Extract the (X, Y) coordinate from the center of the cell holding the provided text.  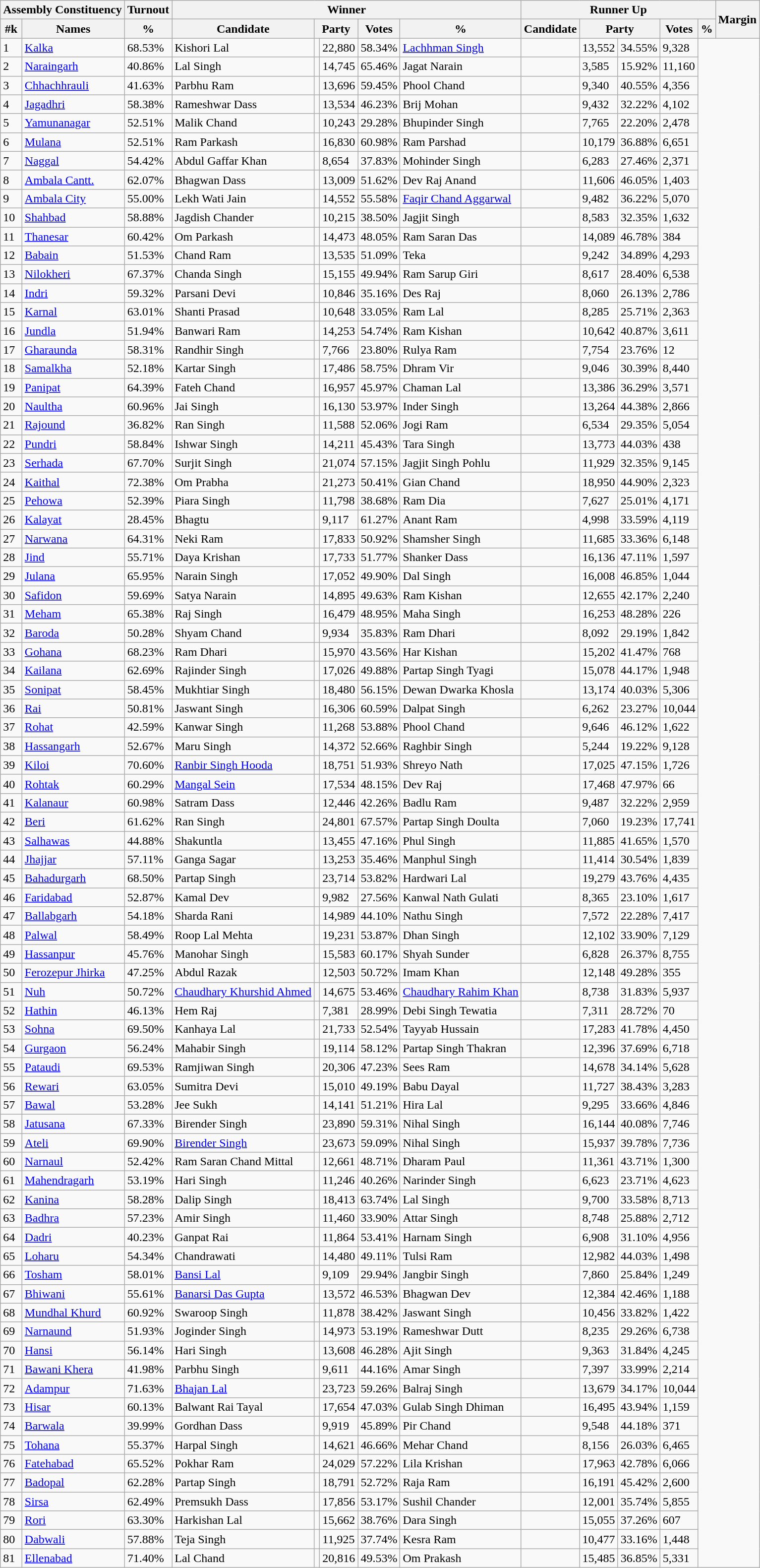
58.45% (148, 690)
12,384 (599, 1294)
4,435 (679, 878)
Dhram Vir (461, 369)
Gohana (73, 652)
14,480 (339, 1256)
25 (11, 501)
64.31% (148, 538)
Dara Singh (461, 1520)
18,480 (339, 690)
74 (11, 1426)
Tayyab Hussain (461, 1029)
Rulya Ram (461, 350)
1,632 (679, 217)
49.28% (639, 973)
17,025 (599, 765)
15,583 (339, 954)
58.28% (148, 1199)
11,460 (339, 1218)
4,623 (679, 1181)
51.21% (379, 1105)
43 (11, 841)
Swaroop Singh (243, 1313)
3,611 (679, 331)
29.26% (639, 1331)
67.57% (379, 821)
Dev Raj (461, 784)
68.50% (148, 878)
Baroda (73, 633)
23,890 (339, 1124)
Gurgaon (73, 1048)
62.28% (148, 1483)
25.71% (639, 312)
18 (11, 369)
56.14% (148, 1350)
Narwana (73, 538)
46.13% (148, 1010)
36 (11, 708)
8,583 (599, 217)
47.25% (148, 973)
10 (11, 217)
11,361 (599, 1162)
1,249 (679, 1275)
60.29% (148, 784)
13,608 (339, 1350)
40.87% (639, 331)
61.62% (148, 821)
44.88% (148, 841)
15,970 (339, 652)
1,188 (679, 1294)
56 (11, 1086)
26.13% (639, 293)
56.24% (148, 1048)
54.74% (379, 331)
44.90% (639, 482)
34.89% (639, 255)
76 (11, 1464)
25.01% (639, 501)
49.94% (379, 274)
31.10% (639, 1237)
15,010 (339, 1086)
Abdul Gaffar Khan (243, 161)
47 (11, 916)
14 (11, 293)
Dewan Dwarka Khosla (461, 690)
13 (11, 274)
37.74% (379, 1539)
9,295 (599, 1105)
36.85% (639, 1558)
35.46% (379, 860)
1,842 (679, 633)
Dalip Singh (243, 1199)
79 (11, 1520)
49 (11, 954)
8,235 (599, 1331)
Jagat Narain (461, 66)
Manohar Singh (243, 954)
41.78% (639, 1029)
1,570 (679, 841)
54 (11, 1048)
52.72% (379, 1483)
31 (11, 614)
Ambala City (73, 198)
54.18% (148, 916)
Mundhal Khurd (73, 1313)
7,397 (599, 1369)
65.38% (148, 614)
58.31% (148, 350)
42.46% (639, 1294)
59 (11, 1142)
40.55% (639, 85)
17,486 (339, 369)
11 (11, 237)
Om Parkash (243, 237)
Pir Chand (461, 1426)
17,833 (339, 538)
60.13% (148, 1407)
60.42% (148, 237)
21,733 (339, 1029)
Barwala (73, 1426)
43.71% (639, 1162)
52.42% (148, 1162)
47.16% (379, 841)
8,092 (599, 633)
Pehowa (73, 501)
Banwari Ram (243, 331)
4,956 (679, 1237)
72 (11, 1388)
12,396 (599, 1048)
23.80% (379, 350)
68.23% (148, 652)
8,748 (599, 1218)
7,311 (599, 1010)
14,973 (339, 1331)
27.46% (639, 161)
16,144 (599, 1124)
13,455 (339, 841)
16,253 (599, 614)
59.32% (148, 293)
Ram Dia (461, 501)
60.96% (148, 406)
52 (11, 1010)
81 (11, 1558)
46.85% (639, 576)
Sirsa (73, 1502)
38.76% (379, 1520)
15 (11, 312)
Kanina (73, 1199)
43.56% (379, 652)
Balwant Rai Tayal (243, 1407)
Rameshwar Dutt (461, 1331)
15,055 (599, 1520)
42.59% (148, 727)
Chand Ram (243, 255)
69.50% (148, 1029)
41.65% (639, 841)
1,159 (679, 1407)
33.66% (639, 1105)
Jind (73, 558)
46.78% (639, 237)
42.17% (639, 595)
6,262 (599, 708)
Ellenabad (73, 1558)
Ram Parshad (461, 142)
Partap Singh Tyagi (461, 671)
11,414 (599, 860)
19,231 (339, 935)
2,214 (679, 1369)
Shahbad (73, 217)
7,754 (599, 350)
Loharu (73, 1256)
Harnam Singh (461, 1237)
Babain (73, 255)
2,478 (679, 123)
50 (11, 973)
29.19% (639, 633)
7,627 (599, 501)
7,129 (679, 935)
Shreyo Nath (461, 765)
Bhupinder Singh (461, 123)
Samalkha (73, 369)
26.03% (639, 1445)
55 (11, 1067)
14,211 (339, 444)
Roop Lal Mehta (243, 935)
41.98% (148, 1369)
Kalayat (73, 519)
12,503 (339, 973)
Kailana (73, 671)
69 (11, 1331)
57.11% (148, 860)
Sonipat (73, 690)
24 (11, 482)
39.99% (148, 1426)
34.17% (639, 1388)
45.89% (379, 1426)
54.34% (148, 1256)
63 (11, 1218)
768 (679, 652)
63.01% (148, 312)
4,245 (679, 1350)
17,052 (339, 576)
8,285 (599, 312)
47.23% (379, 1067)
44.18% (639, 1426)
Ranbir Singh Hooda (243, 765)
Kartar Singh (243, 369)
Mahendragarh (73, 1181)
5 (11, 123)
51.09% (379, 255)
27 (11, 538)
Palwal (73, 935)
14,675 (339, 992)
Sees Ram (461, 1067)
8,156 (599, 1445)
55.61% (148, 1294)
9,548 (599, 1426)
68 (11, 1313)
48.95% (379, 614)
Jogi Ram (461, 425)
Pataudi (73, 1067)
Inder Singh (461, 406)
Badhra (73, 1218)
Om Prakash (461, 1558)
53.17% (379, 1502)
7,736 (679, 1142)
16,830 (339, 142)
17,468 (599, 784)
13,535 (339, 255)
Hem Raj (243, 1010)
45.42% (639, 1483)
15,202 (599, 652)
Kaithal (73, 482)
19.23% (639, 821)
46 (11, 897)
40.26% (379, 1181)
Shanti Prasad (243, 312)
44.10% (379, 916)
14,253 (339, 331)
59.26% (379, 1388)
15,078 (599, 671)
50.81% (148, 708)
58.49% (148, 935)
53.88% (379, 727)
41 (11, 803)
Kiloi (73, 765)
28 (11, 558)
5,244 (599, 746)
14,552 (339, 198)
36.29% (639, 387)
Jangbir Singh (461, 1275)
46.66% (379, 1445)
Chanda Singh (243, 274)
38.50% (379, 217)
Kanwal Nath Gulati (461, 897)
1,498 (679, 1256)
14,141 (339, 1105)
34 (11, 671)
Hathin (73, 1010)
23.71% (639, 1181)
7 (11, 161)
2,363 (679, 312)
Serhada (73, 463)
17,654 (339, 1407)
3,585 (599, 66)
2,959 (679, 803)
438 (679, 444)
Hardwari Lal (461, 878)
10,215 (339, 217)
Shyah Sunder (461, 954)
9,432 (599, 104)
80 (11, 1539)
12,661 (339, 1162)
46.23% (379, 104)
Winner (347, 10)
Gulab Singh Dhiman (461, 1407)
Rewari (73, 1086)
33.16% (639, 1539)
Ramjiwan Singh (243, 1067)
49.19% (379, 1086)
Lila Krishan (461, 1464)
8 (11, 180)
11,878 (339, 1313)
9,109 (339, 1275)
1 (11, 48)
Attar Singh (461, 1218)
1,726 (679, 765)
Ishwar Singh (243, 444)
71 (11, 1369)
Om Prabha (243, 482)
17,741 (679, 821)
5,855 (679, 1502)
20,816 (339, 1558)
6,283 (599, 161)
Dharam Paul (461, 1162)
Nuh (73, 992)
384 (679, 237)
58.84% (148, 444)
9,919 (339, 1426)
25.84% (639, 1275)
Rajound (73, 425)
1,948 (679, 671)
52.67% (148, 746)
19 (11, 387)
4,119 (679, 519)
Teja Singh (243, 1539)
11,727 (599, 1086)
49.88% (379, 671)
Rajinder Singh (243, 671)
Hira Lal (461, 1105)
51.77% (379, 558)
Daya Krishan (243, 558)
11,885 (599, 841)
53.28% (148, 1105)
23,723 (339, 1388)
58.38% (148, 104)
Raja Ram (461, 1483)
28.72% (639, 1010)
38.68% (379, 501)
Maru Singh (243, 746)
Ferozepur Jhirka (73, 973)
1,422 (679, 1313)
13,552 (599, 48)
70.60% (148, 765)
29 (11, 576)
48.71% (379, 1162)
18,413 (339, 1199)
58.34% (379, 48)
65.95% (148, 576)
24,029 (339, 1464)
55.71% (148, 558)
226 (679, 614)
Safidon (73, 595)
Narain Singh (243, 576)
Har Kishan (461, 652)
4,998 (599, 519)
Rameshwar Dass (243, 104)
Bhagwan Dass (243, 180)
Mukhtiar Singh (243, 690)
9,482 (599, 198)
8,060 (599, 293)
62 (11, 1199)
8,617 (599, 274)
Shyam Chand (243, 633)
Kamal Dev (243, 897)
Hassanpur (73, 954)
Kishori Lal (243, 48)
22.20% (639, 123)
47.15% (639, 765)
45.43% (379, 444)
Sumitra Devi (243, 1086)
6,534 (599, 425)
32 (11, 633)
Hansi (73, 1350)
Names (73, 29)
36.88% (639, 142)
Piara Singh (243, 501)
37.83% (379, 161)
18,791 (339, 1483)
11,246 (339, 1181)
Bhiwani (73, 1294)
78 (11, 1502)
8,713 (679, 1199)
Adampur (73, 1388)
607 (679, 1520)
Jai Singh (243, 406)
4,102 (679, 104)
2,323 (679, 482)
57.22% (379, 1464)
15,485 (599, 1558)
23.76% (639, 350)
7,766 (339, 350)
21,074 (339, 463)
30.54% (639, 860)
37 (11, 727)
34.14% (639, 1067)
Ajit Singh (461, 1350)
#k (11, 29)
1,403 (679, 180)
16,008 (599, 576)
14,089 (599, 237)
14,372 (339, 746)
46.53% (379, 1294)
Turnout (148, 10)
Dal Singh (461, 576)
44.16% (379, 1369)
11,798 (339, 501)
38.42% (379, 1313)
39 (11, 765)
Gian Chand (461, 482)
55.58% (379, 198)
Faqir Chand Aggarwal (461, 198)
Dadri (73, 1237)
Phul Singh (461, 841)
1,448 (679, 1539)
Bhajan Lal (243, 1388)
53.97% (379, 406)
4 (11, 104)
13,572 (339, 1294)
Ganpat Rai (243, 1237)
11,685 (599, 538)
Chaudhary Khurshid Ahmed (243, 992)
5,937 (679, 992)
45.97% (379, 387)
6,908 (599, 1237)
44.17% (639, 671)
9,700 (599, 1199)
Shakuntla (243, 841)
13,534 (339, 104)
13,253 (339, 860)
11,268 (339, 727)
23,673 (339, 1142)
4,356 (679, 85)
4,450 (679, 1029)
38 (11, 746)
Joginder Singh (243, 1331)
60.17% (379, 954)
21,273 (339, 482)
71.63% (148, 1388)
22 (11, 444)
5,306 (679, 690)
Gordhan Dass (243, 1426)
Lal Chand (243, 1558)
53.82% (379, 878)
65 (11, 1256)
13,679 (599, 1388)
33.82% (639, 1313)
4,293 (679, 255)
16,479 (339, 614)
58.01% (148, 1275)
48 (11, 935)
Malik Chand (243, 123)
6,718 (679, 1048)
33.59% (639, 519)
27.56% (379, 897)
42.26% (379, 803)
30.39% (639, 369)
67.33% (148, 1124)
Assembly Constituency (62, 10)
Chaman Lal (461, 387)
7,860 (599, 1275)
23.10% (639, 897)
Jagadhri (73, 104)
35 (11, 690)
13,009 (339, 180)
Rai (73, 708)
Sushil Chander (461, 1502)
Narinder Singh (461, 1181)
Badopal (73, 1483)
Hisar (73, 1407)
Tohana (73, 1445)
Badlu Ram (461, 803)
45 (11, 878)
Ram Saran Chand Mittal (243, 1162)
7,381 (339, 1010)
Lachhman Singh (461, 48)
20 (11, 406)
9,242 (599, 255)
53 (11, 1029)
9,145 (679, 463)
59.09% (379, 1142)
17,963 (599, 1464)
51.53% (148, 255)
371 (679, 1426)
12,982 (599, 1256)
10,243 (339, 123)
13,696 (339, 85)
14,621 (339, 1445)
28.45% (148, 519)
Kesra Ram (461, 1539)
40.86% (148, 66)
2,371 (679, 161)
Abdul Razak (243, 973)
Balraj Singh (461, 1388)
5,054 (679, 425)
Manphul Singh (461, 860)
6,538 (679, 274)
17,856 (339, 1502)
Bawal (73, 1105)
14,678 (599, 1067)
Jatusana (73, 1124)
48.15% (379, 784)
58.12% (379, 1048)
9,328 (679, 48)
51 (11, 992)
Banarsi Das Gupta (243, 1294)
Shamsher Singh (461, 538)
9,982 (339, 897)
45.76% (148, 954)
3 (11, 85)
Amir Singh (243, 1218)
1,044 (679, 576)
Runner Up (618, 10)
1,622 (679, 727)
1,839 (679, 860)
37.26% (639, 1520)
9,487 (599, 803)
31.84% (639, 1350)
Ballabgarh (73, 916)
40.03% (639, 690)
Harpal Singh (243, 1445)
8,365 (599, 897)
50.28% (148, 633)
6 (11, 142)
Sohna (73, 1029)
Mahabir Singh (243, 1048)
61.27% (379, 519)
Dhan Singh (461, 935)
29.94% (379, 1275)
43.94% (639, 1407)
15.92% (639, 66)
49.63% (379, 595)
Ambala Cantt. (73, 180)
63.30% (148, 1520)
14,895 (339, 595)
3,571 (679, 387)
46.12% (639, 727)
65.46% (379, 66)
52.18% (148, 369)
39.78% (639, 1142)
12,102 (599, 935)
49.11% (379, 1256)
Karnal (73, 312)
Ganga Sagar (243, 860)
50.92% (379, 538)
55.37% (148, 1445)
62.69% (148, 671)
36.22% (639, 198)
13,773 (599, 444)
Kanwar Singh (243, 727)
35.74% (639, 1502)
Raj Singh (243, 614)
Margin (737, 19)
6,828 (599, 954)
22,880 (339, 48)
12,001 (599, 1502)
Shanker Dass (461, 558)
18,751 (339, 765)
Satya Narain (243, 595)
58.75% (379, 369)
Ram Lal (461, 312)
60.92% (148, 1313)
10,179 (599, 142)
15,662 (339, 1520)
Julana (73, 576)
33.58% (639, 1199)
37.69% (639, 1048)
35.83% (379, 633)
Jagjit Singh Pohlu (461, 463)
57.88% (148, 1539)
Chhachhrauli (73, 85)
60 (11, 1162)
14,473 (339, 237)
Neki Ram (243, 538)
Maha Singh (461, 614)
Bahadurgarh (73, 878)
Premsukh Dass (243, 1502)
Mohinder Singh (461, 161)
12,655 (599, 595)
10,477 (599, 1539)
35.16% (379, 293)
Rohtak (73, 784)
71.40% (148, 1558)
9,363 (599, 1350)
24,801 (339, 821)
16,191 (599, 1483)
57.15% (379, 463)
Yamunanagar (73, 123)
8,738 (599, 992)
Rori (73, 1520)
67 (11, 1294)
6,651 (679, 142)
Imam Khan (461, 973)
42 (11, 821)
20,306 (339, 1067)
Jee Sukh (243, 1105)
16,136 (599, 558)
64 (11, 1237)
16,306 (339, 708)
54.42% (148, 161)
30 (11, 595)
11,929 (599, 463)
6,465 (679, 1445)
9,934 (339, 633)
16,130 (339, 406)
Ram Saran Das (461, 237)
7,060 (599, 821)
33.36% (639, 538)
Fatehabad (73, 1464)
29.28% (379, 123)
40.23% (148, 1237)
Tulsi Ram (461, 1256)
9,117 (339, 519)
Indri (73, 293)
52.54% (379, 1029)
Anant Ram (461, 519)
7,417 (679, 916)
Thanesar (73, 237)
28.99% (379, 1010)
Satram Dass (243, 803)
Bhagwan Dev (461, 1294)
44 (11, 860)
57.23% (148, 1218)
10,846 (339, 293)
7,572 (599, 916)
Harkishan Lal (243, 1520)
14,989 (339, 916)
Bhagtu (243, 519)
2,600 (679, 1483)
10,456 (599, 1313)
9,128 (679, 746)
Jundla (73, 331)
Partap Singh Thakran (461, 1048)
22.28% (639, 916)
Naggal (73, 161)
Dev Raj Anand (461, 180)
55.00% (148, 198)
42.78% (639, 1464)
65.52% (148, 1464)
67.70% (148, 463)
Narnaul (73, 1162)
62.49% (148, 1502)
9,046 (599, 369)
Chaudhary Rahim Khan (461, 992)
21 (11, 425)
33 (11, 652)
8,440 (679, 369)
Faridabad (73, 897)
49.53% (379, 1558)
52.66% (379, 746)
2,712 (679, 1218)
5,331 (679, 1558)
10,648 (339, 312)
7,765 (599, 123)
17 (11, 350)
8,755 (679, 954)
18,950 (599, 482)
52.87% (148, 897)
23 (11, 463)
51.94% (148, 331)
60.59% (379, 708)
1,597 (679, 558)
Nathu Singh (461, 916)
Jhajjar (73, 860)
14,745 (339, 66)
52.39% (148, 501)
Bawani Khera (73, 1369)
48.05% (379, 237)
355 (679, 973)
4,171 (679, 501)
26.37% (639, 954)
40.08% (639, 1124)
Hassangarh (73, 746)
29.35% (639, 425)
64.39% (148, 387)
52.06% (379, 425)
47.11% (639, 558)
58.88% (148, 217)
Sharda Rani (243, 916)
Narnaund (73, 1331)
46.05% (639, 180)
10,642 (599, 331)
Lekh Wati Jain (243, 198)
43.76% (639, 878)
13,264 (599, 406)
23,714 (339, 878)
Beri (73, 821)
Parsani Devi (243, 293)
Partap Singh Doulta (461, 821)
Mulana (73, 142)
Babu Dayal (461, 1086)
11,588 (339, 425)
33.05% (379, 312)
47.03% (379, 1407)
41.47% (639, 652)
9,646 (599, 727)
72.38% (148, 482)
62.07% (148, 180)
Panipat (73, 387)
13,174 (599, 690)
Kalka (73, 48)
59.45% (379, 85)
Ram Sarup Giri (461, 274)
Brij Mohan (461, 104)
57 (11, 1105)
69.90% (148, 1142)
Dabwali (73, 1539)
61 (11, 1181)
16,495 (599, 1407)
33.99% (639, 1369)
Dalpat Singh (461, 708)
17,733 (339, 558)
6,066 (679, 1464)
Randhir Singh (243, 350)
2,786 (679, 293)
Jagdish Chander (243, 217)
15,937 (599, 1142)
19.22% (639, 746)
59.31% (379, 1124)
6,738 (679, 1331)
51.62% (379, 180)
73 (11, 1407)
2,866 (679, 406)
Ateli (73, 1142)
48.28% (639, 614)
56.15% (379, 690)
Naultha (73, 406)
2,240 (679, 595)
9,340 (599, 85)
44.38% (639, 406)
Ram Parkash (243, 142)
46.28% (379, 1350)
Jagjit Singh (461, 217)
12,446 (339, 803)
19,279 (599, 878)
16,957 (339, 387)
Kanhaya Lal (243, 1029)
17,534 (339, 784)
58 (11, 1124)
69.53% (148, 1067)
2 (11, 66)
4,846 (679, 1105)
Meham (73, 614)
26 (11, 519)
15,155 (339, 274)
Pundri (73, 444)
Mehar Chand (461, 1445)
1,617 (679, 897)
75 (11, 1445)
Debi Singh Tewatia (461, 1010)
1,300 (679, 1162)
Parbhu Ram (243, 85)
Surjit Singh (243, 463)
Tosham (73, 1275)
9,611 (339, 1369)
11,606 (599, 180)
53.87% (379, 935)
Chandrawati (243, 1256)
53.41% (379, 1237)
41.63% (148, 85)
17,026 (339, 671)
63.05% (148, 1086)
23.27% (639, 708)
7,746 (679, 1124)
11,925 (339, 1539)
63.74% (379, 1199)
17,283 (599, 1029)
8,654 (339, 161)
Pokhar Ram (243, 1464)
Kalanaur (73, 803)
9 (11, 198)
11,160 (679, 66)
6,623 (599, 1181)
49.90% (379, 576)
Raghbir Singh (461, 746)
50.41% (379, 482)
Gharaunda (73, 350)
31.83% (639, 992)
5,628 (679, 1067)
Bansi Lal (243, 1275)
47.97% (639, 784)
67.37% (148, 274)
Nilokheri (73, 274)
Parbhu Singh (243, 1369)
6,148 (679, 538)
53.46% (379, 992)
Mangal Sein (243, 784)
Teka (461, 255)
Rohat (73, 727)
25.88% (639, 1218)
19,114 (339, 1048)
28.40% (639, 274)
36.82% (148, 425)
5,070 (679, 198)
59.69% (148, 595)
Fateh Chand (243, 387)
Tara Singh (461, 444)
Naraingarh (73, 66)
38.43% (639, 1086)
34.55% (639, 48)
Amar Singh (461, 1369)
40 (11, 784)
Des Raj (461, 293)
68.53% (148, 48)
77 (11, 1483)
3,283 (679, 1086)
12,148 (599, 973)
16 (11, 331)
11,864 (339, 1237)
13,386 (599, 387)
Salhawas (73, 841)
